Find where the given text appears and provide that cell's center as (X, Y) coordinate. 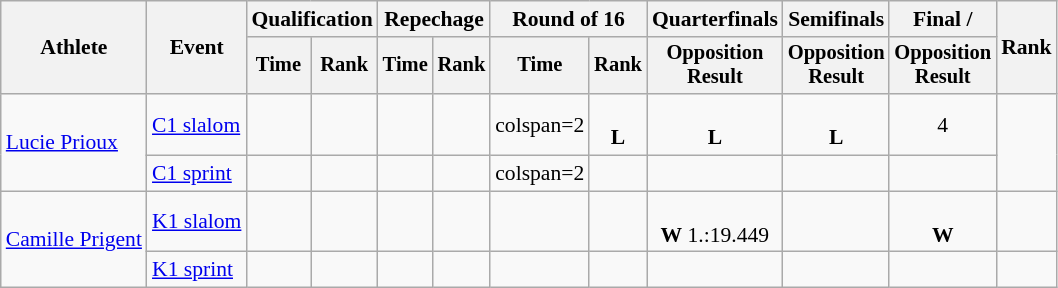
Event (196, 48)
Final / (942, 19)
W 1.:19.449 (715, 222)
C1 slalom (196, 124)
Semifinals (836, 19)
Camille Prigent (74, 240)
Repechage (434, 19)
Athlete (74, 48)
Round of 16 (568, 19)
K1 slalom (196, 222)
W (942, 222)
Qualification (312, 19)
C1 sprint (196, 174)
4 (942, 124)
Quarterfinals (715, 19)
K1 sprint (196, 270)
Lucie Prioux (74, 142)
